Extract the [x, y] coordinate from the center of the cell holding the provided text.  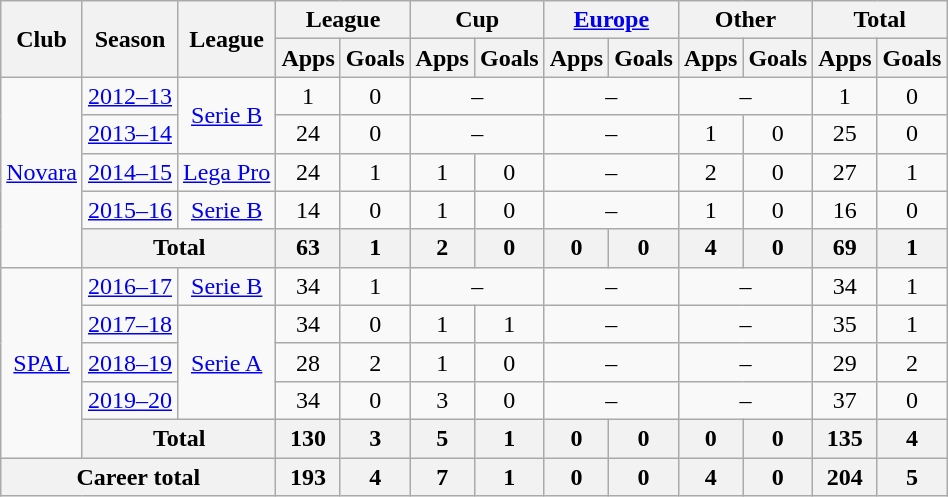
Serie A [227, 362]
2015–16 [130, 210]
Club [42, 39]
Other [745, 20]
2017–18 [130, 324]
27 [845, 172]
2019–20 [130, 400]
2018–19 [130, 362]
16 [845, 210]
29 [845, 362]
SPAL [42, 362]
Europe [611, 20]
2016–17 [130, 286]
35 [845, 324]
2013–14 [130, 134]
135 [845, 438]
193 [308, 477]
Season [130, 39]
7 [442, 477]
25 [845, 134]
2014–15 [130, 172]
Lega Pro [227, 172]
Cup [477, 20]
14 [308, 210]
2012–13 [130, 96]
Novara [42, 172]
204 [845, 477]
130 [308, 438]
37 [845, 400]
28 [308, 362]
Career total [138, 477]
63 [308, 248]
69 [845, 248]
